Scan for the cell matching the given text and deliver its (X, Y) coordinate at center. 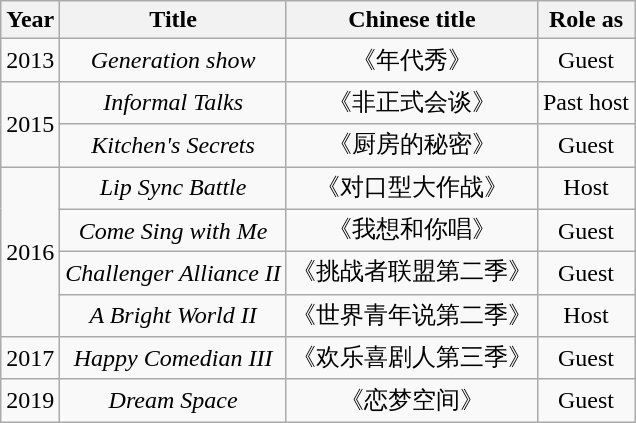
Title (174, 20)
《欢乐喜剧人第三季》 (412, 358)
Chinese title (412, 20)
2013 (30, 60)
Lip Sync Battle (174, 188)
Challenger Alliance II (174, 274)
Past host (586, 102)
《恋梦空间》 (412, 400)
A Bright World II (174, 316)
2015 (30, 124)
Role as (586, 20)
2016 (30, 251)
《非正式会谈》 (412, 102)
《我想和你唱》 (412, 230)
Kitchen's Secrets (174, 146)
Dream Space (174, 400)
Informal Talks (174, 102)
Year (30, 20)
《对口型大作战》 (412, 188)
《挑战者联盟第二季》 (412, 274)
《世界青年说第二季》 (412, 316)
2017 (30, 358)
《年代秀》 (412, 60)
Happy Comedian III (174, 358)
2019 (30, 400)
《厨房的秘密》 (412, 146)
Generation show (174, 60)
Come Sing with Me (174, 230)
